Return the [x, y] coordinate for the center point of the cell that contains the specified text.  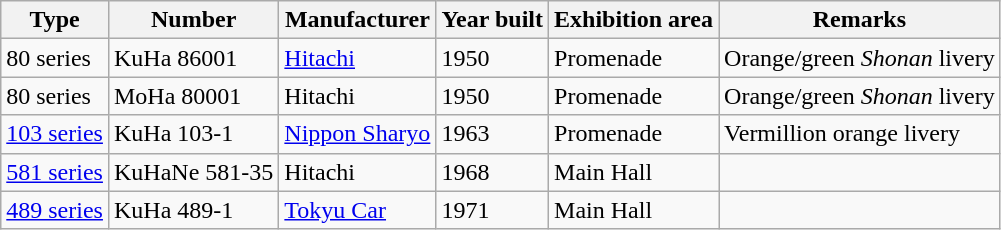
Exhibition area [634, 20]
Year built [492, 20]
1971 [492, 210]
103 series [55, 134]
Remarks [860, 20]
Manufacturer [358, 20]
1963 [492, 134]
Vermillion orange livery [860, 134]
KuHaNe 581-35 [193, 172]
Number [193, 20]
KuHa 489-1 [193, 210]
Type [55, 20]
581 series [55, 172]
489 series [55, 210]
MoHa 80001 [193, 96]
Tokyu Car [358, 210]
KuHa 103-1 [193, 134]
1968 [492, 172]
Nippon Sharyo [358, 134]
KuHa 86001 [193, 58]
